Capture the cell that displays the provided text and extract its [X, Y] central coordinate. 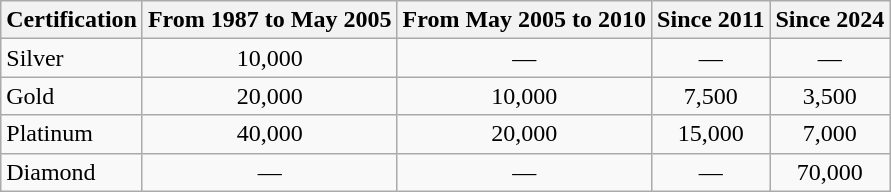
40,000 [270, 134]
7,500 [711, 96]
From 1987 to May 2005 [270, 20]
3,500 [830, 96]
Since 2011 [711, 20]
15,000 [711, 134]
Platinum [72, 134]
Certification [72, 20]
70,000 [830, 172]
Diamond [72, 172]
Silver [72, 58]
From May 2005 to 2010 [524, 20]
7,000 [830, 134]
Since 2024 [830, 20]
Gold [72, 96]
